Provide the (x, y) coordinate of the cell's center where the given text is located.  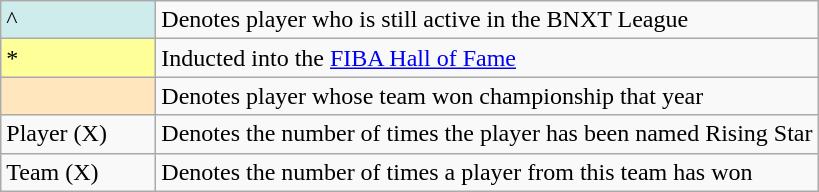
^ (78, 20)
Denotes player whose team won championship that year (487, 96)
Denotes the number of times the player has been named Rising Star (487, 134)
Denotes the number of times a player from this team has won (487, 172)
Team (X) (78, 172)
Denotes player who is still active in the BNXT League (487, 20)
Inducted into the FIBA Hall of Fame (487, 58)
Player (X) (78, 134)
* (78, 58)
